Search for the cell housing the specified text and yield its [X, Y] center coordinate. 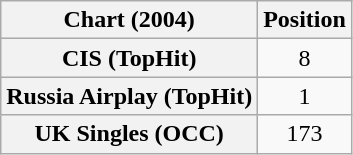
1 [305, 96]
Russia Airplay (TopHit) [130, 96]
Position [305, 20]
8 [305, 58]
Chart (2004) [130, 20]
173 [305, 134]
CIS (TopHit) [130, 58]
UK Singles (OCC) [130, 134]
